For the text-containing cell, return its midpoint in [x, y] coordinate format. 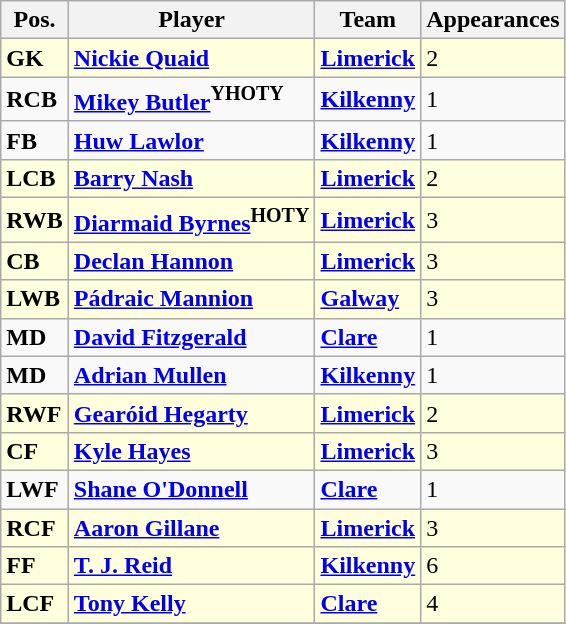
RCB [35, 100]
Declan Hannon [192, 261]
RWF [35, 413]
4 [493, 604]
FF [35, 566]
FB [35, 140]
Kyle Hayes [192, 451]
Tony Kelly [192, 604]
CF [35, 451]
Aaron Gillane [192, 528]
Diarmaid ByrnesHOTY [192, 220]
Pos. [35, 20]
Mikey ButlerYHOTY [192, 100]
LCB [35, 178]
Appearances [493, 20]
Nickie Quaid [192, 58]
RWB [35, 220]
LWB [35, 299]
Team [368, 20]
LCF [35, 604]
CB [35, 261]
Adrian Mullen [192, 375]
Gearóid Hegarty [192, 413]
Shane O'Donnell [192, 489]
David Fitzgerald [192, 337]
T. J. Reid [192, 566]
GK [35, 58]
Huw Lawlor [192, 140]
Player [192, 20]
Pádraic Mannion [192, 299]
LWF [35, 489]
Barry Nash [192, 178]
RCF [35, 528]
6 [493, 566]
Galway [368, 299]
